Find where the given text appears and provide that cell's center as [x, y] coordinate. 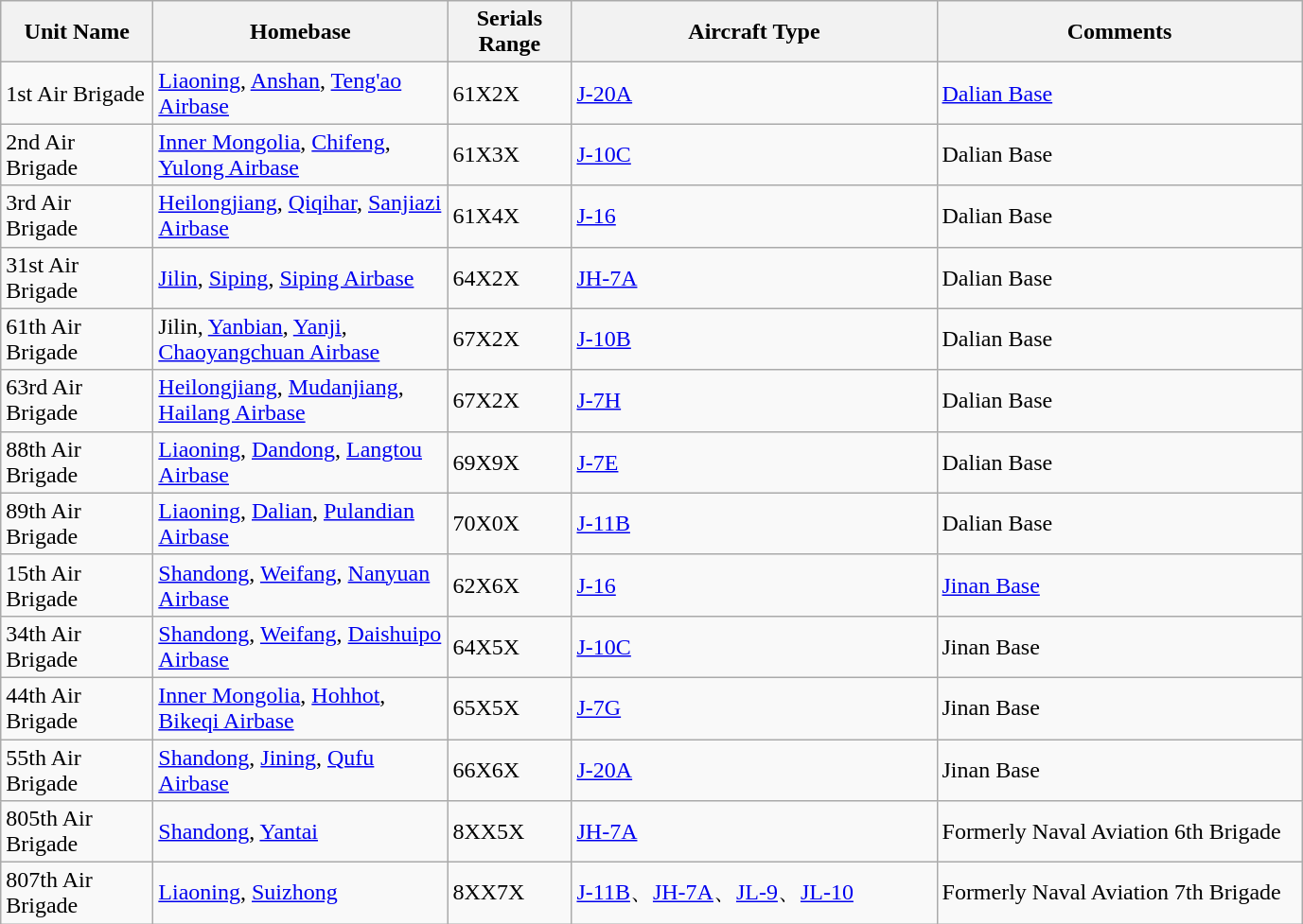
61X2X [509, 93]
55th Air Brigade [78, 770]
J-11B、JH-7A、JL-9、JL-10 [754, 893]
Shandong, Jining, Qufu Airbase [301, 770]
8XX7X [509, 893]
70X0X [509, 524]
Jilin, Siping, Siping Airbase [301, 278]
61X3X [509, 155]
Inner Mongolia, Hohhot, Bikeqi Airbase [301, 707]
807th Air Brigade [78, 893]
Inner Mongolia, Chifeng, Yulong Airbase [301, 155]
J-7E [754, 462]
62X6X [509, 584]
Aircraft Type [754, 32]
Jilin, Yanbian, Yanji, Chaoyangchuan Airbase [301, 339]
Homebase [301, 32]
Heilongjiang, Mudanjiang, Hailang Airbase [301, 401]
89th Air Brigade [78, 524]
Heilongjiang, Qiqihar, Sanjiazi Airbase [301, 216]
31st Air Brigade [78, 278]
69X9X [509, 462]
Shandong, Yantai [301, 832]
34th Air Brigade [78, 647]
65X5X [509, 707]
Liaoning, Suizhong [301, 893]
Formerly Naval Aviation 7th Brigade [1119, 893]
Comments [1119, 32]
J-11B [754, 524]
1st Air Brigade [78, 93]
64X5X [509, 647]
66X6X [509, 770]
61th Air Brigade [78, 339]
Liaoning, Dandong, Langtou Airbase [301, 462]
Serials Range [509, 32]
44th Air Brigade [78, 707]
J-7H [754, 401]
Shandong, Weifang, Daishuipo Airbase [301, 647]
61X4X [509, 216]
Liaoning, Dalian, Pulandian Airbase [301, 524]
15th Air Brigade [78, 584]
Liaoning, Anshan, Teng'ao Airbase [301, 93]
Shandong, Weifang, Nanyuan Airbase [301, 584]
2nd Air Brigade [78, 155]
Formerly Naval Aviation 6th Brigade [1119, 832]
8XX5X [509, 832]
63rd Air Brigade [78, 401]
64X2X [509, 278]
J-7G [754, 707]
88th Air Brigade [78, 462]
805th Air Brigade [78, 832]
Unit Name [78, 32]
J-10B [754, 339]
3rd Air Brigade [78, 216]
